Capture the cell that displays the provided text and extract its [X, Y] central coordinate. 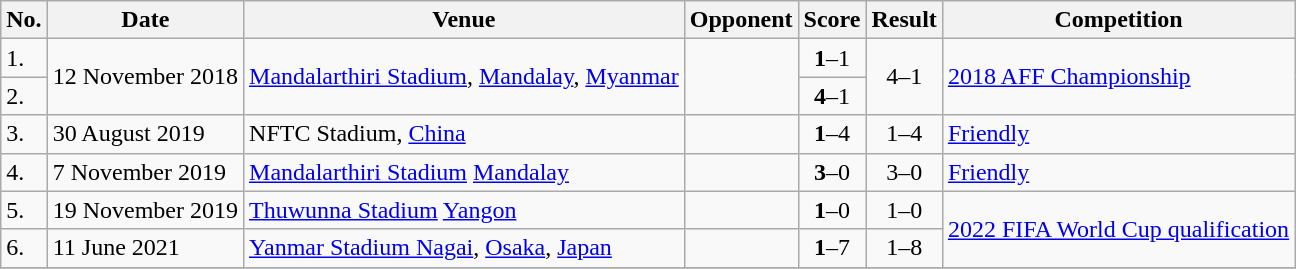
Mandalarthiri Stadium, Mandalay, Myanmar [464, 77]
7 November 2019 [145, 172]
1–7 [832, 248]
2. [24, 96]
Yanmar Stadium Nagai, Osaka, Japan [464, 248]
Date [145, 20]
Mandalarthiri Stadium Mandalay [464, 172]
1–8 [904, 248]
4. [24, 172]
6. [24, 248]
11 June 2021 [145, 248]
2022 FIFA World Cup qualification [1118, 229]
Venue [464, 20]
12 November 2018 [145, 77]
1–1 [832, 58]
Opponent [741, 20]
2018 AFF Championship [1118, 77]
19 November 2019 [145, 210]
Score [832, 20]
5. [24, 210]
30 August 2019 [145, 134]
Competition [1118, 20]
No. [24, 20]
NFTC Stadium, China [464, 134]
Thuwunna Stadium Yangon [464, 210]
Result [904, 20]
1. [24, 58]
3. [24, 134]
